Find where the given text appears and provide that cell's center as (X, Y) coordinate. 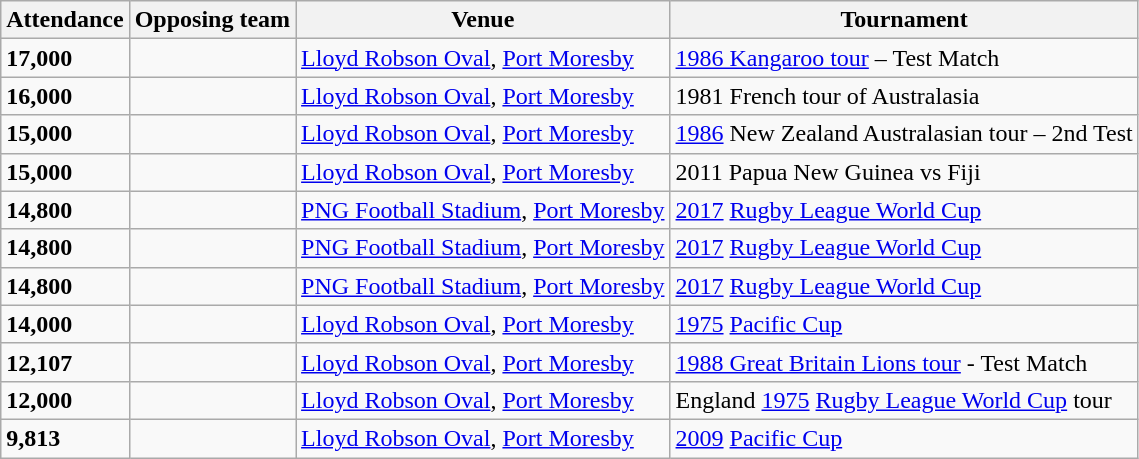
17,000 (65, 58)
1986 New Zealand Australasian tour – 2nd Test (904, 134)
Opposing team (212, 20)
England 1975 Rugby League World Cup tour (904, 400)
12,107 (65, 362)
Tournament (904, 20)
1975 Pacific Cup (904, 324)
2011 Papua New Guinea vs Fiji (904, 172)
Attendance (65, 20)
12,000 (65, 400)
1981 French tour of Australasia (904, 96)
16,000 (65, 96)
1988 Great Britain Lions tour - Test Match (904, 362)
Venue (483, 20)
14,000 (65, 324)
2009 Pacific Cup (904, 438)
1986 Kangaroo tour – Test Match (904, 58)
9,813 (65, 438)
